Return (X, Y) of the center of cell containing provided text 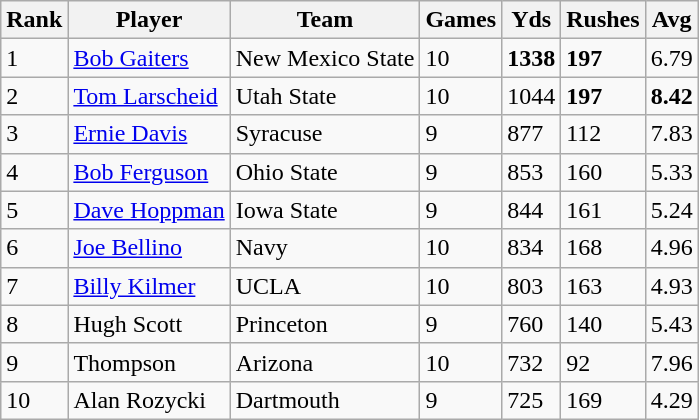
Ohio State (325, 172)
Avg (672, 20)
Games (461, 20)
5.24 (672, 210)
1338 (532, 58)
112 (603, 134)
7.83 (672, 134)
Joe Bellino (149, 248)
834 (532, 248)
Ernie Davis (149, 134)
5 (34, 210)
6 (34, 248)
Navy (325, 248)
160 (603, 172)
Team (325, 20)
Syracuse (325, 134)
853 (532, 172)
Iowa State (325, 210)
803 (532, 286)
Dave Hoppman (149, 210)
732 (532, 362)
161 (603, 210)
Yds (532, 20)
2 (34, 96)
3 (34, 134)
Hugh Scott (149, 324)
5.43 (672, 324)
140 (603, 324)
5.33 (672, 172)
6.79 (672, 58)
Arizona (325, 362)
Utah State (325, 96)
1 (34, 58)
4 (34, 172)
4.29 (672, 400)
8 (34, 324)
168 (603, 248)
7.96 (672, 362)
Player (149, 20)
8.42 (672, 96)
760 (532, 324)
163 (603, 286)
Thompson (149, 362)
169 (603, 400)
Princeton (325, 324)
725 (532, 400)
92 (603, 362)
1044 (532, 96)
Bob Gaiters (149, 58)
Bob Ferguson (149, 172)
Dartmouth (325, 400)
Alan Rozycki (149, 400)
7 (34, 286)
844 (532, 210)
877 (532, 134)
Rushes (603, 20)
Billy Kilmer (149, 286)
New Mexico State (325, 58)
Tom Larscheid (149, 96)
4.96 (672, 248)
Rank (34, 20)
4.93 (672, 286)
UCLA (325, 286)
